Return [X, Y] of the center of cell containing provided text 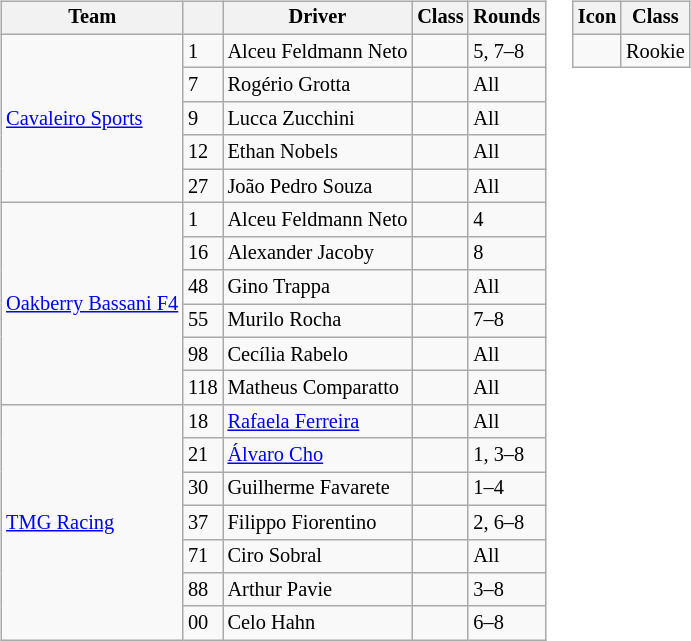
88 [202, 590]
30 [202, 489]
12 [202, 152]
7–8 [506, 321]
Team [92, 18]
98 [202, 354]
1, 3–8 [506, 455]
Oakberry Bassani F4 [92, 304]
7 [202, 85]
71 [202, 556]
Ethan Nobels [318, 152]
00 [202, 623]
Rounds [506, 18]
1–4 [506, 489]
Álvaro Cho [318, 455]
Ciro Sobral [318, 556]
8 [506, 253]
Rogério Grotta [318, 85]
118 [202, 388]
5, 7–8 [506, 51]
Cavaleiro Sports [92, 118]
55 [202, 321]
Filippo Fiorentino [318, 522]
João Pedro Souza [318, 186]
21 [202, 455]
Murilo Rocha [318, 321]
27 [202, 186]
Lucca Zucchini [318, 119]
16 [202, 253]
Icon [597, 18]
Driver [318, 18]
Cecília Rabelo [318, 354]
4 [506, 220]
9 [202, 119]
Matheus Comparatto [318, 388]
Guilherme Favarete [318, 489]
TMG Racing [92, 523]
6–8 [506, 623]
Rookie [656, 51]
Alexander Jacoby [318, 253]
Arthur Pavie [318, 590]
18 [202, 422]
Gino Trappa [318, 287]
37 [202, 522]
Rafaela Ferreira [318, 422]
2, 6–8 [506, 522]
3–8 [506, 590]
48 [202, 287]
Celo Hahn [318, 623]
